From the cell containing the given text, extract its center point as [x, y] coordinate. 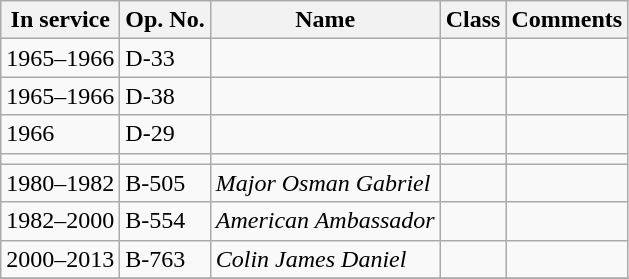
American Ambassador [325, 221]
1980–1982 [60, 183]
Op. No. [165, 20]
Colin James Daniel [325, 259]
Comments [567, 20]
D-33 [165, 58]
1966 [60, 134]
1982–2000 [60, 221]
Major Osman Gabriel [325, 183]
B-763 [165, 259]
Name [325, 20]
D-38 [165, 96]
D-29 [165, 134]
Class [473, 20]
B-554 [165, 221]
B-505 [165, 183]
2000–2013 [60, 259]
In service [60, 20]
